From the cell containing the given text, extract its center point as [X, Y] coordinate. 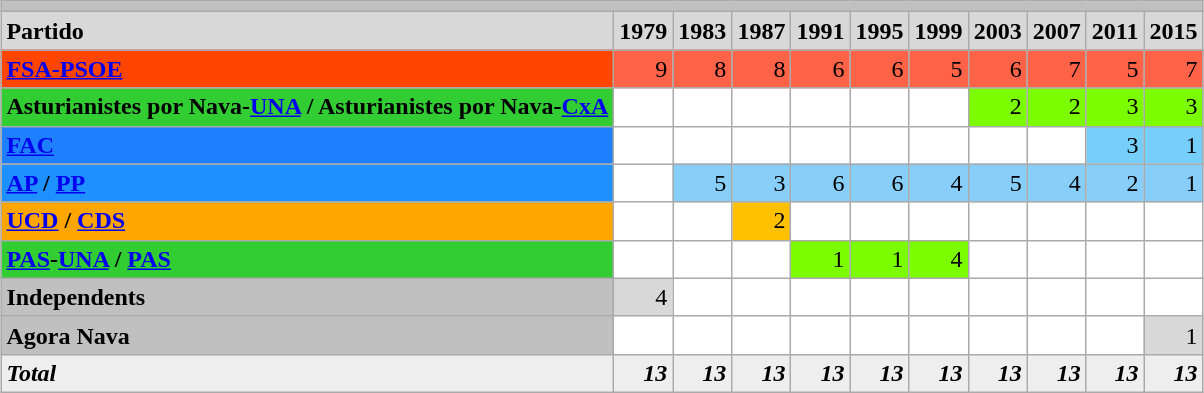
2015 [1174, 31]
Asturianistes por Nava-UNA / Asturianistes por Nava-CxA [308, 107]
1991 [820, 31]
Independents [308, 297]
1983 [702, 31]
9 [644, 69]
Agora Nava [308, 335]
Partido [308, 31]
1979 [644, 31]
2003 [998, 31]
1995 [880, 31]
UCD / CDS [308, 221]
1999 [938, 31]
2007 [1056, 31]
Total [308, 373]
1987 [762, 31]
FSA-PSOE [308, 69]
PAS-UNA / PAS [308, 259]
2011 [1115, 31]
FAC [308, 145]
AP / PP [308, 183]
